Output the (X, Y) coordinate of the center of the cell containing the given text.  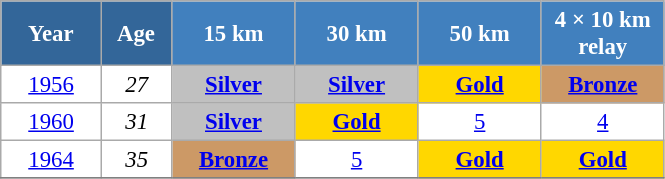
1964 (52, 160)
4 × 10 km relay (602, 34)
31 (136, 122)
27 (136, 85)
Age (136, 34)
Year (52, 34)
1956 (52, 85)
4 (602, 122)
35 (136, 160)
30 km (356, 34)
15 km (234, 34)
50 km (480, 34)
1960 (52, 122)
